Determine the [X, Y] coordinate at the center of the cell enclosing the given text.  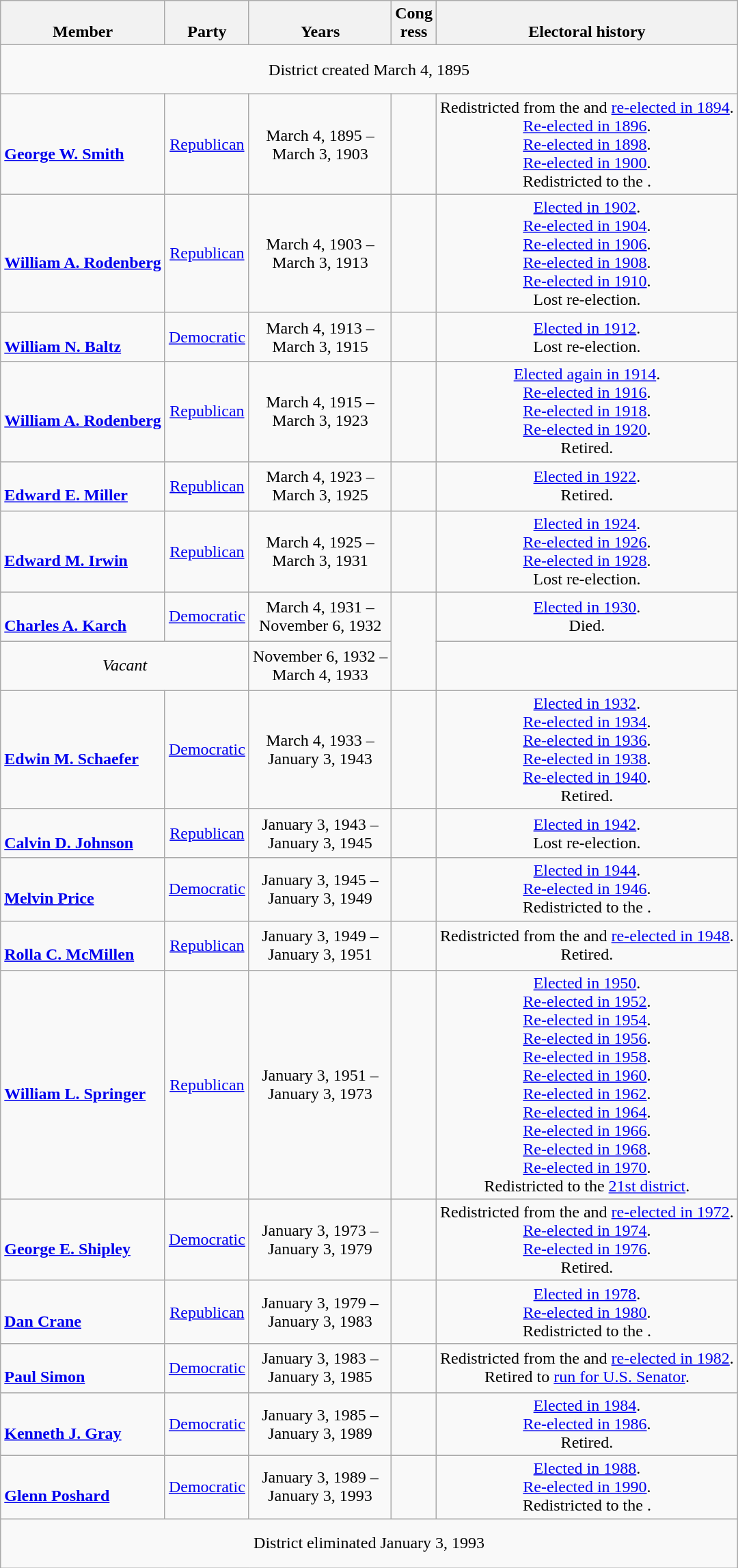
March 4, 1923 – March 3, 1925 [320, 486]
Elected in 1984.Re-elected in 1986.Retired. [586, 1424]
Calvin D. Johnson [83, 833]
Elected again in 1914.Re-elected in 1916.Re-elected in 1918.Re-elected in 1920.Retired. [586, 411]
March 4, 1915 – March 3, 1923 [320, 411]
William N. Baltz [83, 337]
Elected in 1902.Re-elected in 1904.Re-elected in 1906.Re-elected in 1908.Re-elected in 1910.Lost re-election. [586, 253]
January 3, 1945 – January 3, 1949 [320, 889]
Elected in 1988.Re-elected in 1990.Redistricted to the . [586, 1487]
Edward E. Miller [83, 486]
Elected in 1912.Lost re-election. [586, 337]
Glenn Poshard [83, 1487]
March 4, 1925 – March 3, 1931 [320, 551]
Kenneth J. Gray [83, 1424]
Redistricted from the and re-elected in 1972.Re-elected in 1974.Re-elected in 1976. Retired. [586, 1240]
Vacant [125, 666]
March 4, 1931 – November 6, 1932 [320, 617]
January 3, 1951 – January 3, 1973 [320, 1084]
George W. Smith [83, 144]
Elected in 1922.Retired. [586, 486]
January 3, 1979 – January 3, 1983 [320, 1312]
Elected in 1978.Re-elected in 1980.Redistricted to the . [586, 1312]
January 3, 1985 – January 3, 1989 [320, 1424]
Elected in 1942.Lost re-election. [586, 833]
Edwin M. Schaefer [83, 749]
Dan Crane [83, 1312]
January 3, 1973 – January 3, 1979 [320, 1240]
Electoral history [586, 23]
District eliminated January 3, 1993 [369, 1543]
Years [320, 23]
Member [83, 23]
January 3, 1989 – January 3, 1993 [320, 1487]
Elected in 1930.Died. [586, 617]
January 3, 1983 – January 3, 1985 [320, 1368]
Congress [414, 23]
Paul Simon [83, 1368]
Melvin Price [83, 889]
March 4, 1913 – March 3, 1915 [320, 337]
January 3, 1943 – January 3, 1945 [320, 833]
Redistricted from the and re-elected in 1948.Retired. [586, 945]
District created March 4, 1895 [369, 70]
William L. Springer [83, 1084]
Elected in 1932.Re-elected in 1934.Re-elected in 1936.Re-elected in 1938.Re-elected in 1940.Retired. [586, 749]
Party [206, 23]
Charles A. Karch [83, 617]
January 3, 1949 – January 3, 1951 [320, 945]
Redistricted from the and re-elected in 1894.Re-elected in 1896.Re-elected in 1898.Re-elected in 1900.Redistricted to the . [586, 144]
Redistricted from the and re-elected in 1982.Retired to run for U.S. Senator. [586, 1368]
Elected in 1944.Re-elected in 1946.Redistricted to the . [586, 889]
March 4, 1903 – March 3, 1913 [320, 253]
Edward M. Irwin [83, 551]
Rolla C. McMillen [83, 945]
March 4, 1933 – January 3, 1943 [320, 749]
March 4, 1895 – March 3, 1903 [320, 144]
George E. Shipley [83, 1240]
November 6, 1932 – March 4, 1933 [320, 666]
Elected in 1924.Re-elected in 1926.Re-elected in 1928.Lost re-election. [586, 551]
